Pinpoint the cell where the given text exists, returning its [X, Y] midpoint coordinate. 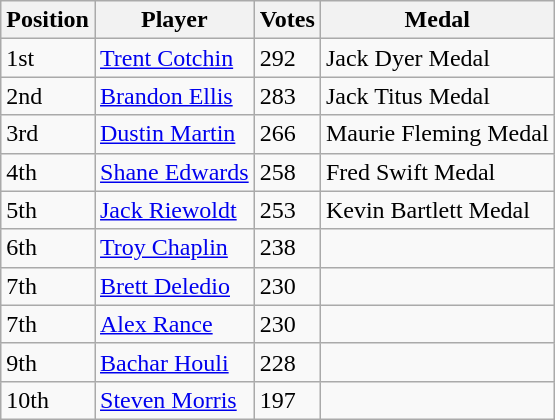
228 [287, 362]
Medal [437, 20]
Brett Deledio [174, 286]
Troy Chaplin [174, 248]
4th [48, 172]
258 [287, 172]
266 [287, 134]
Jack Dyer Medal [437, 58]
Jack Titus Medal [437, 96]
Kevin Bartlett Medal [437, 210]
238 [287, 248]
Bachar Houli [174, 362]
Player [174, 20]
Alex Rance [174, 324]
3rd [48, 134]
Trent Cotchin [174, 58]
Brandon Ellis [174, 96]
10th [48, 400]
Position [48, 20]
5th [48, 210]
253 [287, 210]
197 [287, 400]
Fred Swift Medal [437, 172]
Jack Riewoldt [174, 210]
6th [48, 248]
9th [48, 362]
Steven Morris [174, 400]
Shane Edwards [174, 172]
Dustin Martin [174, 134]
1st [48, 58]
2nd [48, 96]
292 [287, 58]
283 [287, 96]
Votes [287, 20]
Maurie Fleming Medal [437, 134]
